Extract the [X, Y] coordinate from the center of the cell holding the provided text.  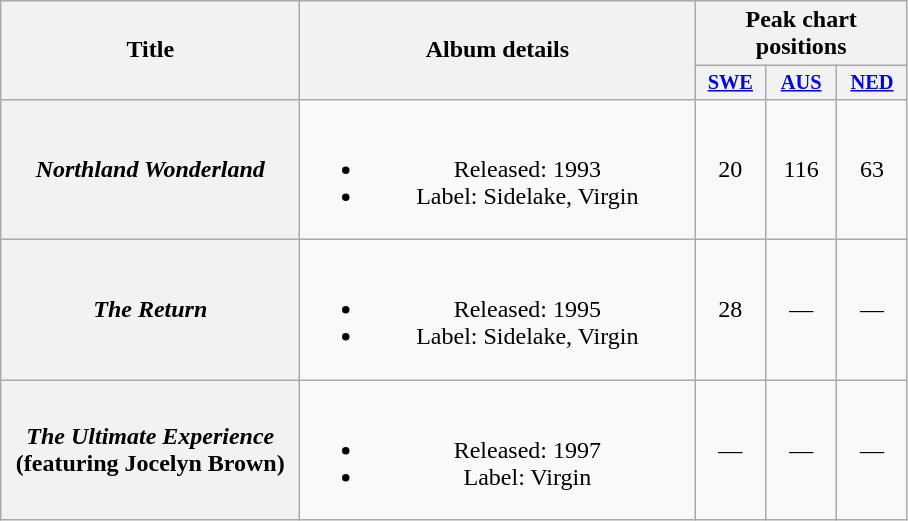
NED [872, 83]
Title [150, 50]
116 [802, 169]
The Ultimate Experience (featuring Jocelyn Brown) [150, 450]
Album details [498, 50]
SWE [730, 83]
Released: 1997Label: Virgin [498, 450]
Released: 1995Label: Sidelake, Virgin [498, 310]
AUS [802, 83]
The Return [150, 310]
Released: 1993Label: Sidelake, Virgin [498, 169]
Peak chartpositions [802, 34]
28 [730, 310]
Northland Wonderland [150, 169]
20 [730, 169]
63 [872, 169]
